For the text-containing cell, return its midpoint in (X, Y) coordinate format. 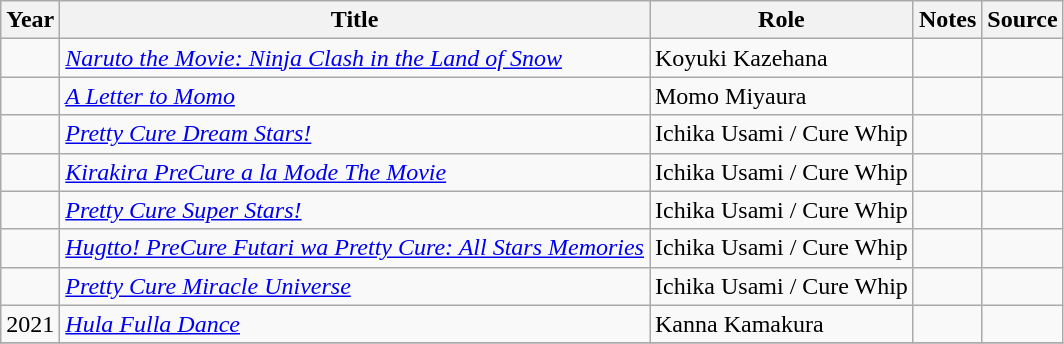
A Letter to Momo (355, 96)
Pretty Cure Super Stars! (355, 210)
Role (782, 20)
2021 (30, 324)
Year (30, 20)
Kanna Kamakura (782, 324)
Hugtto! PreCure Futari wa Pretty Cure: All Stars Memories (355, 248)
Notes (947, 20)
Hula Fulla Dance (355, 324)
Pretty Cure Miracle Universe (355, 286)
Momo Miyaura (782, 96)
Naruto the Movie: Ninja Clash in the Land of Snow (355, 58)
Title (355, 20)
Source (1022, 20)
Koyuki Kazehana (782, 58)
Kirakira PreCure a la Mode The Movie (355, 172)
Pretty Cure Dream Stars! (355, 134)
